Output the [x, y] coordinate of the center of the cell containing the given text.  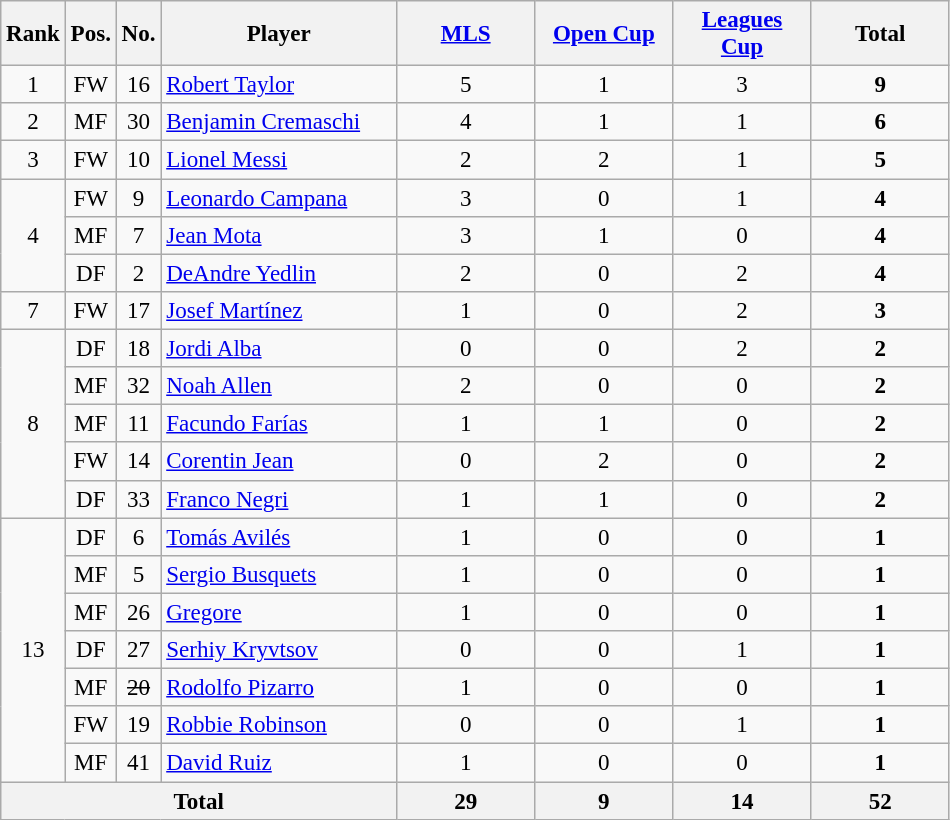
Jordi Alba [279, 349]
Serhiy Kryvtsov [279, 650]
Leonardo Campana [279, 198]
Jean Mota [279, 236]
Pos. [90, 34]
16 [138, 85]
Open Cup [604, 34]
10 [138, 160]
18 [138, 349]
Facundo Farías [279, 424]
MLS [466, 34]
32 [138, 386]
Josef Martínez [279, 311]
No. [138, 34]
Sergio Busquets [279, 575]
Gregore [279, 612]
17 [138, 311]
20 [138, 688]
29 [466, 801]
26 [138, 612]
Robert Taylor [279, 85]
27 [138, 650]
David Ruiz [279, 763]
DeAndre Yedlin [279, 273]
Noah Allen [279, 386]
13 [33, 650]
Rank [33, 34]
Tomás Avilés [279, 537]
Lionel Messi [279, 160]
8 [33, 424]
Corentin Jean [279, 462]
11 [138, 424]
33 [138, 499]
30 [138, 122]
52 [880, 801]
19 [138, 725]
41 [138, 763]
Leagues Cup [742, 34]
Franco Negri [279, 499]
Benjamin Cremaschi [279, 122]
Player [279, 34]
Robbie Robinson [279, 725]
Rodolfo Pizarro [279, 688]
